Locate the cell with the specified text and output its [x, y] center coordinate. 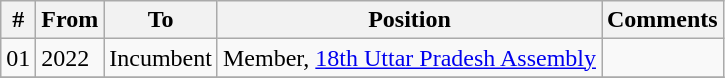
To [161, 20]
Member, 18th Uttar Pradesh Assembly [409, 58]
2022 [70, 58]
From [70, 20]
01 [18, 58]
Position [409, 20]
Comments [663, 20]
# [18, 20]
Incumbent [161, 58]
